Capture the cell that displays the provided text and extract its (X, Y) central coordinate. 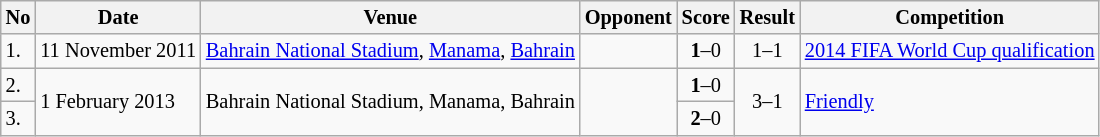
1. (18, 51)
Friendly (950, 102)
Result (768, 17)
No (18, 17)
3. (18, 118)
3–1 (768, 102)
Venue (390, 17)
Date (118, 17)
11 November 2011 (118, 51)
Score (706, 17)
1–1 (768, 51)
2. (18, 85)
1 February 2013 (118, 102)
2–0 (706, 118)
Competition (950, 17)
2014 FIFA World Cup qualification (950, 51)
Opponent (628, 17)
